Search for the cell housing the specified text and yield its [X, Y] center coordinate. 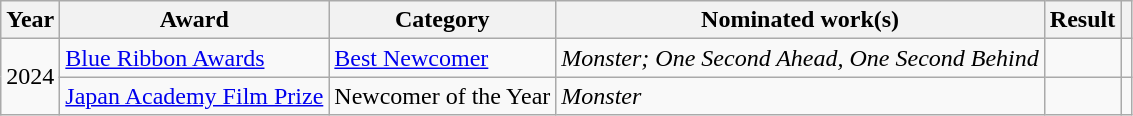
Year [30, 20]
Category [442, 20]
Monster; One Second Ahead, One Second Behind [800, 58]
Newcomer of the Year [442, 96]
Award [194, 20]
Blue Ribbon Awards [194, 58]
Japan Academy Film Prize [194, 96]
Monster [800, 96]
2024 [30, 77]
Result [1082, 20]
Best Newcomer [442, 58]
Nominated work(s) [800, 20]
